Search for the cell housing the specified text and yield its (X, Y) center coordinate. 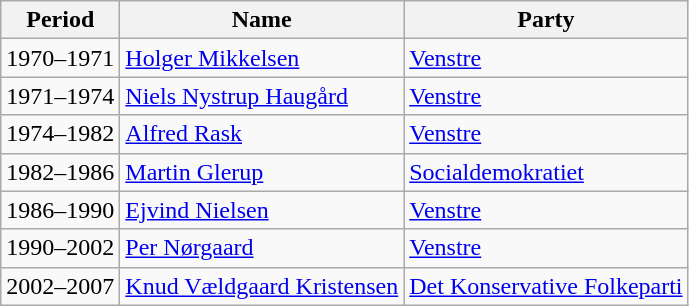
1970–1971 (60, 58)
2002–2007 (60, 286)
Holger Mikkelsen (262, 58)
Det Konservative Folkeparti (546, 286)
1986–1990 (60, 210)
Party (546, 20)
1974–1982 (60, 134)
Niels Nystrup Haugård (262, 96)
Ejvind Nielsen (262, 210)
1982–1986 (60, 172)
Martin Glerup (262, 172)
Period (60, 20)
1990–2002 (60, 248)
Alfred Rask (262, 134)
1971–1974 (60, 96)
Socialdemokratiet (546, 172)
Per Nørgaard (262, 248)
Name (262, 20)
Knud Vældgaard Kristensen (262, 286)
